Provide the [X, Y] coordinate of the cell's center where the given text is located.  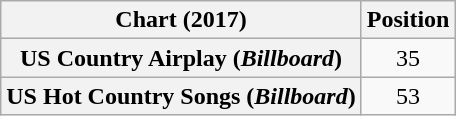
Chart (2017) [181, 20]
53 [408, 96]
Position [408, 20]
US Country Airplay (Billboard) [181, 58]
35 [408, 58]
US Hot Country Songs (Billboard) [181, 96]
